Locate the cell with the specified text and output its [x, y] center coordinate. 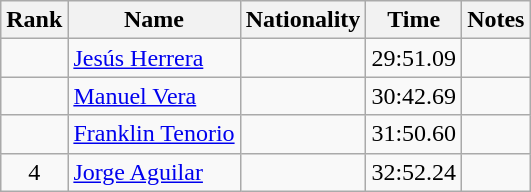
Manuel Vera [154, 96]
32:52.24 [414, 172]
31:50.60 [414, 134]
29:51.09 [414, 58]
Time [414, 20]
Notes [496, 20]
Jesús Herrera [154, 58]
Name [154, 20]
Franklin Tenorio [154, 134]
Jorge Aguilar [154, 172]
30:42.69 [414, 96]
4 [34, 172]
Nationality [303, 20]
Rank [34, 20]
